Return the (X, Y) coordinate for the center point of the cell that contains the specified text.  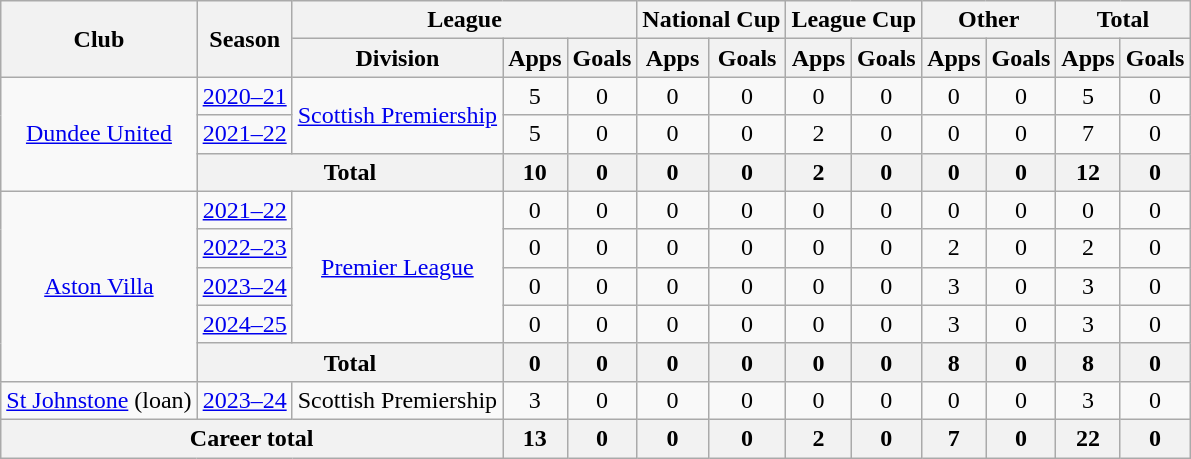
2020–21 (244, 96)
League Cup (854, 20)
12 (1088, 172)
Dundee United (99, 134)
2024–25 (244, 324)
League (464, 20)
Season (244, 39)
Other (989, 20)
Career total (252, 438)
Club (99, 39)
13 (535, 438)
Aston Villa (99, 286)
Premier League (397, 267)
10 (535, 172)
National Cup (712, 20)
22 (1088, 438)
Division (397, 58)
2022–23 (244, 248)
St Johnstone (loan) (99, 400)
